Determine the [X, Y] coordinate at the center of the cell enclosing the given text.  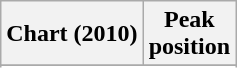
Chart (2010) [72, 34]
Peakposition [189, 34]
